Capture the cell that displays the provided text and extract its (X, Y) central coordinate. 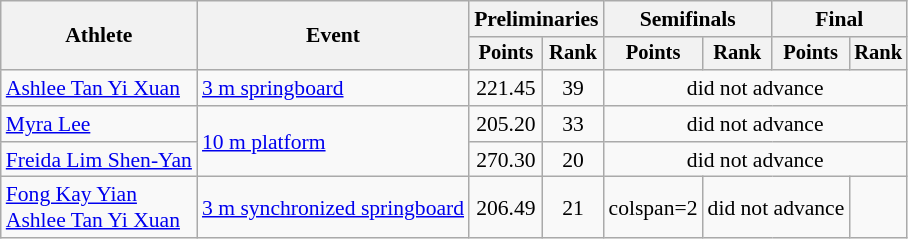
3 m synchronized springboard (333, 208)
221.45 (506, 88)
Freida Lim Shen-Yan (99, 160)
Event (333, 36)
205.20 (506, 124)
colspan=2 (652, 208)
Athlete (99, 36)
Semifinals (687, 19)
Ashlee Tan Yi Xuan (99, 88)
206.49 (506, 208)
39 (574, 88)
3 m springboard (333, 88)
Myra Lee (99, 124)
270.30 (506, 160)
Final (840, 19)
Fong Kay YianAshlee Tan Yi Xuan (99, 208)
21 (574, 208)
20 (574, 160)
33 (574, 124)
10 m platform (333, 142)
Preliminaries (536, 19)
